Provide the [x, y] coordinate of the cell's center where the given text is located.  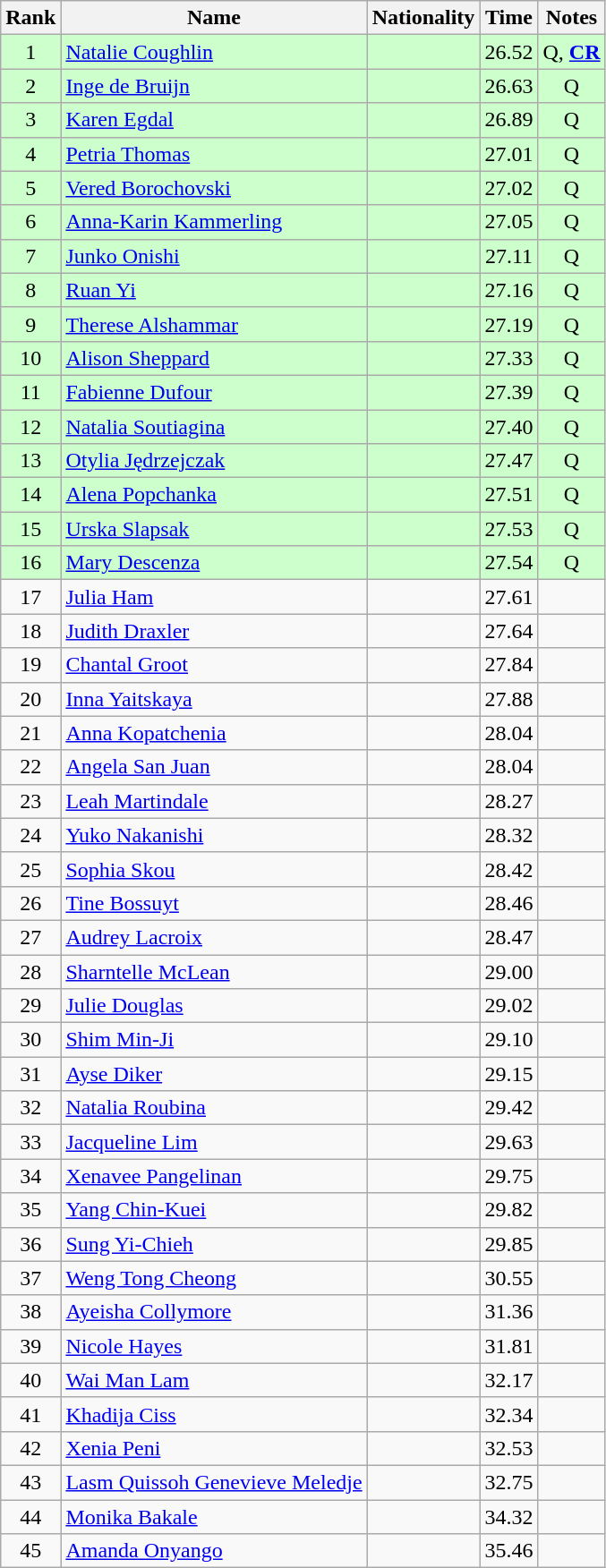
28.27 [508, 801]
Urska Slapsak [214, 529]
27.84 [508, 665]
Sophia Skou [214, 869]
Name [214, 18]
21 [30, 733]
22 [30, 767]
32.34 [508, 1414]
42 [30, 1448]
30.55 [508, 1278]
Therese Alshammar [214, 324]
28.47 [508, 937]
27.53 [508, 529]
27.02 [508, 188]
2 [30, 86]
29.63 [508, 1142]
29.10 [508, 1040]
Leah Martindale [214, 801]
Karen Egdal [214, 120]
7 [30, 256]
Sung Yi-Chieh [214, 1244]
28.46 [508, 903]
27.54 [508, 563]
26.89 [508, 120]
32.53 [508, 1448]
27.33 [508, 358]
Amanda Onyango [214, 1551]
Monika Bakale [214, 1517]
26 [30, 903]
10 [30, 358]
30 [30, 1040]
Ruan Yi [214, 290]
29.02 [508, 1006]
29.85 [508, 1244]
34 [30, 1176]
26.63 [508, 86]
12 [30, 427]
26.52 [508, 52]
31.36 [508, 1312]
27.05 [508, 222]
27.01 [508, 154]
Chantal Groot [214, 665]
19 [30, 665]
Anna Kopatchenia [214, 733]
27.47 [508, 461]
27.16 [508, 290]
24 [30, 835]
45 [30, 1551]
39 [30, 1346]
Rank [30, 18]
Natalia Roubina [214, 1108]
23 [30, 801]
43 [30, 1482]
Tine Bossuyt [214, 903]
Xenavee Pangelinan [214, 1176]
4 [30, 154]
31 [30, 1074]
27.61 [508, 597]
38 [30, 1312]
Petria Thomas [214, 154]
13 [30, 461]
Lasm Quissoh Genevieve Meledje [214, 1482]
29 [30, 1006]
Natalie Coughlin [214, 52]
29.00 [508, 971]
36 [30, 1244]
Mary Descenza [214, 563]
Anna-Karin Kammerling [214, 222]
32.75 [508, 1482]
Ayse Diker [214, 1074]
Judith Draxler [214, 631]
32 [30, 1108]
6 [30, 222]
Audrey Lacroix [214, 937]
Julie Douglas [214, 1006]
27 [30, 937]
14 [30, 495]
Weng Tong Cheong [214, 1278]
Sharntelle McLean [214, 971]
Natalia Soutiagina [214, 427]
Notes [571, 18]
28.32 [508, 835]
Yuko Nakanishi [214, 835]
3 [30, 120]
27.11 [508, 256]
Jacqueline Lim [214, 1142]
27.39 [508, 392]
35 [30, 1210]
29.15 [508, 1074]
Ayeisha Collymore [214, 1312]
27.88 [508, 699]
Q, CR [571, 52]
17 [30, 597]
Inge de Bruijn [214, 86]
Fabienne Dufour [214, 392]
Alison Sheppard [214, 358]
Wai Man Lam [214, 1380]
27.40 [508, 427]
Junko Onishi [214, 256]
27.51 [508, 495]
32.17 [508, 1380]
29.75 [508, 1176]
15 [30, 529]
Time [508, 18]
Julia Ham [214, 597]
25 [30, 869]
Shim Min-Ji [214, 1040]
9 [30, 324]
Nationality [423, 18]
29.82 [508, 1210]
8 [30, 290]
27.64 [508, 631]
Inna Yaitskaya [214, 699]
Vered Borochovski [214, 188]
44 [30, 1517]
Otylia Jędrzejczak [214, 461]
28 [30, 971]
29.42 [508, 1108]
33 [30, 1142]
27.19 [508, 324]
5 [30, 188]
Yang Chin-Kuei [214, 1210]
1 [30, 52]
34.32 [508, 1517]
31.81 [508, 1346]
11 [30, 392]
37 [30, 1278]
Xenia Peni [214, 1448]
41 [30, 1414]
35.46 [508, 1551]
Angela San Juan [214, 767]
Khadija Ciss [214, 1414]
28.42 [508, 869]
16 [30, 563]
40 [30, 1380]
Alena Popchanka [214, 495]
Nicole Hayes [214, 1346]
20 [30, 699]
18 [30, 631]
